Capture the cell that displays the provided text and extract its [x, y] central coordinate. 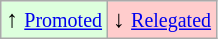
↑ Promoted [54, 20]
↓ Relegated [162, 20]
